Return (x, y) of the center of cell containing provided text 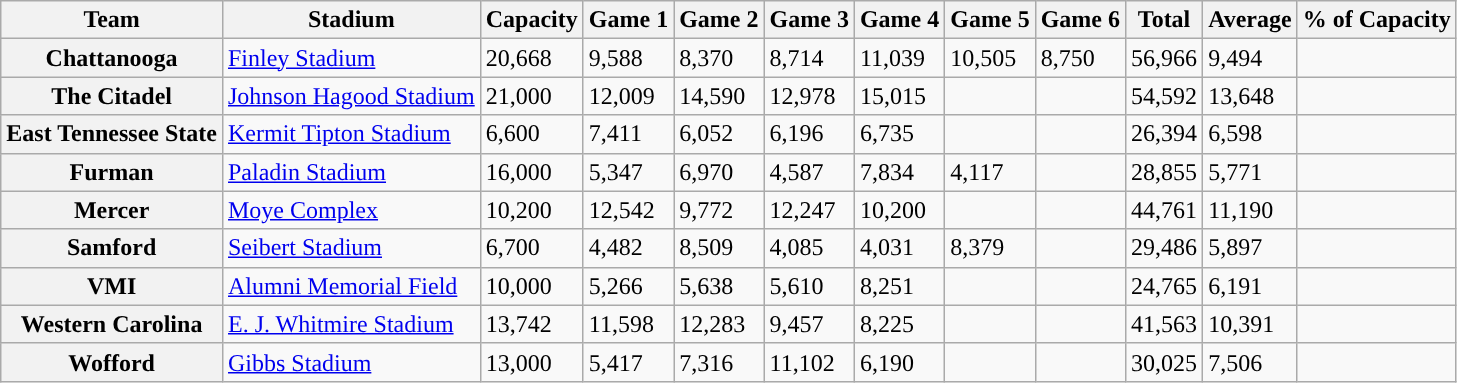
20,668 (532, 58)
Game 6 (1080, 20)
9,494 (1250, 58)
41,563 (1164, 324)
5,610 (809, 286)
Game 2 (719, 20)
9,772 (719, 210)
10,505 (990, 58)
Total (1164, 20)
44,761 (1164, 210)
6,600 (532, 134)
Team (112, 20)
Game 3 (809, 20)
Moye Complex (351, 210)
4,117 (990, 172)
8,750 (1080, 58)
5,347 (628, 172)
15,015 (899, 96)
6,598 (1250, 134)
Johnson Hagood Stadium (351, 96)
Game 1 (628, 20)
28,855 (1164, 172)
Finley Stadium (351, 58)
4,031 (899, 248)
8,379 (990, 248)
7,834 (899, 172)
Wofford (112, 362)
11,102 (809, 362)
5,771 (1250, 172)
10,000 (532, 286)
26,394 (1164, 134)
11,039 (899, 58)
Capacity (532, 20)
4,085 (809, 248)
5,897 (1250, 248)
4,482 (628, 248)
8,225 (899, 324)
13,000 (532, 362)
Furman (112, 172)
5,417 (628, 362)
Game 4 (899, 20)
16,000 (532, 172)
5,266 (628, 286)
7,411 (628, 134)
6,190 (899, 362)
Average (1250, 20)
11,190 (1250, 210)
Paladin Stadium (351, 172)
Samford (112, 248)
Game 5 (990, 20)
Chattanooga (112, 58)
The Citadel (112, 96)
4,587 (809, 172)
8,714 (809, 58)
12,542 (628, 210)
% of Capacity (1376, 20)
12,283 (719, 324)
9,588 (628, 58)
Western Carolina (112, 324)
56,966 (1164, 58)
Seibert Stadium (351, 248)
29,486 (1164, 248)
7,316 (719, 362)
6,191 (1250, 286)
13,742 (532, 324)
Gibbs Stadium (351, 362)
14,590 (719, 96)
12,009 (628, 96)
Mercer (112, 210)
6,970 (719, 172)
13,648 (1250, 96)
30,025 (1164, 362)
21,000 (532, 96)
Kermit Tipton Stadium (351, 134)
8,509 (719, 248)
Alumni Memorial Field (351, 286)
8,251 (899, 286)
6,735 (899, 134)
12,247 (809, 210)
24,765 (1164, 286)
6,196 (809, 134)
6,700 (532, 248)
E. J. Whitmire Stadium (351, 324)
6,052 (719, 134)
7,506 (1250, 362)
Stadium (351, 20)
8,370 (719, 58)
10,391 (1250, 324)
12,978 (809, 96)
9,457 (809, 324)
11,598 (628, 324)
54,592 (1164, 96)
East Tennessee State (112, 134)
5,638 (719, 286)
VMI (112, 286)
